Find where the given text appears and provide that cell's center as (X, Y) coordinate. 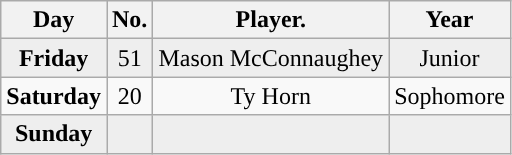
Saturday (54, 96)
Friday (54, 58)
Junior (450, 58)
Ty Horn (271, 96)
Sophomore (450, 96)
Year (450, 20)
20 (129, 96)
Player. (271, 20)
51 (129, 58)
No. (129, 20)
Day (54, 20)
Sunday (54, 134)
Mason McConnaughey (271, 58)
